Pinpoint the cell where the given text exists, returning its [x, y] midpoint coordinate. 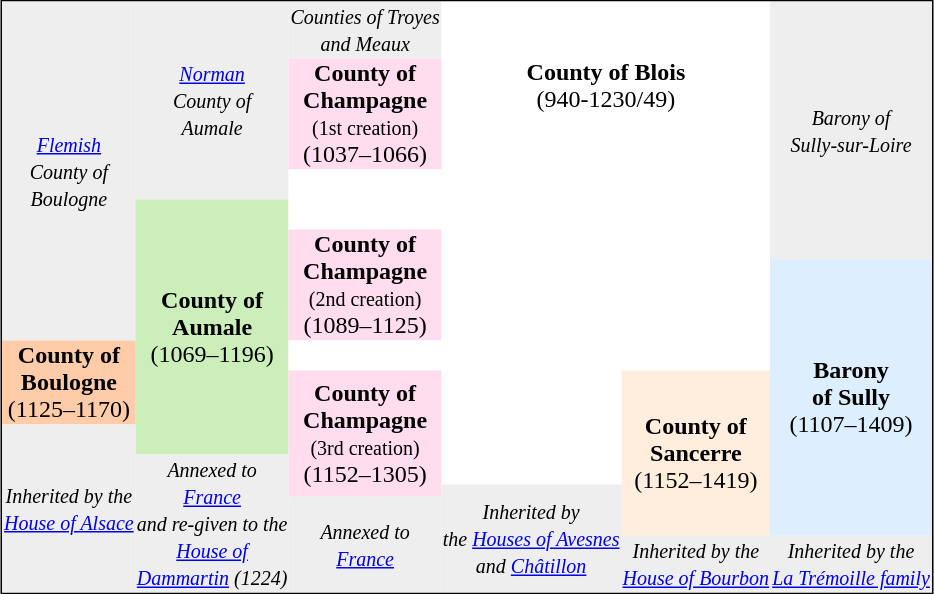
Inherited by theLa Trémoille family [852, 564]
Baronyof Sully(1107–1409) [852, 398]
Inherited bythe Houses of Avesnesand Châtillon [531, 538]
County ofAumale(1069–1196) [212, 328]
County of Blois(940-1230/49) [606, 86]
NormanCounty ofAumale [212, 101]
FlemishCounty ofBoulogne [70, 172]
Barony ofSully-sur-Loire [852, 131]
County ofSancerre(1152–1419) [696, 452]
County ofBoulogne(1125–1170) [70, 382]
Inherited by theHouse of Bourbon [696, 564]
County ofChampagne(3rd creation)(1152–1305) [365, 433]
Annexed toFranceand re-given to theHouse ofDammartin (1224) [212, 523]
County ofChampagne(2nd creation)(1089–1125) [365, 286]
County ofChampagne(1st creation)(1037–1066) [365, 114]
Annexed toFrance [365, 544]
Inherited by theHouse of Alsace [70, 508]
Counties of Troyes and Meaux [365, 30]
